Pinpoint the cell where the given text exists, returning its (x, y) midpoint coordinate. 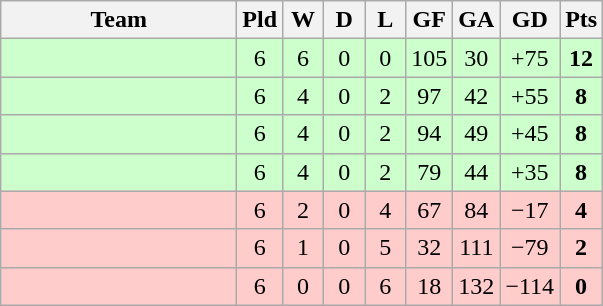
+35 (530, 172)
49 (476, 134)
−17 (530, 210)
+75 (530, 58)
+45 (530, 134)
Pts (582, 20)
67 (430, 210)
−79 (530, 248)
L (386, 20)
111 (476, 248)
132 (476, 286)
18 (430, 286)
94 (430, 134)
84 (476, 210)
+55 (530, 96)
12 (582, 58)
30 (476, 58)
97 (430, 96)
1 (304, 248)
44 (476, 172)
D (344, 20)
Pld (260, 20)
GA (476, 20)
42 (476, 96)
W (304, 20)
GD (530, 20)
5 (386, 248)
105 (430, 58)
32 (430, 248)
79 (430, 172)
Team (119, 20)
−114 (530, 286)
GF (430, 20)
